From the cell containing the given text, extract its center point as [x, y] coordinate. 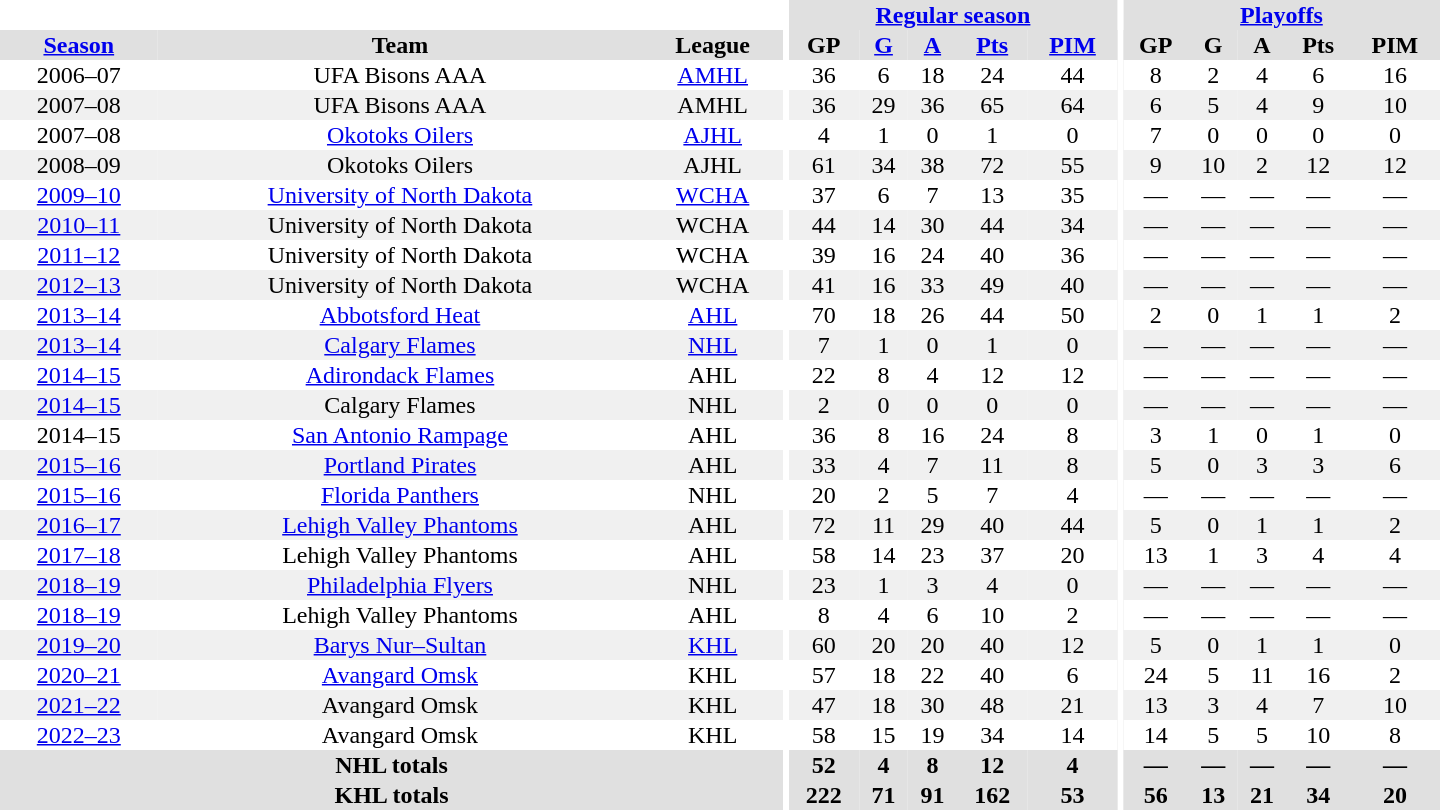
50 [1073, 315]
52 [824, 765]
Philadelphia Flyers [400, 585]
64 [1073, 105]
Season [79, 45]
55 [1073, 165]
38 [932, 165]
2016–17 [79, 525]
Playoffs [1282, 15]
Florida Panthers [400, 495]
Barys Nur–Sultan [400, 645]
NHL totals [392, 765]
61 [824, 165]
162 [992, 795]
71 [884, 795]
222 [824, 795]
70 [824, 315]
2011–12 [79, 255]
2009–10 [79, 195]
53 [1073, 795]
2017–18 [79, 555]
2020–21 [79, 675]
57 [824, 675]
35 [1073, 195]
League [712, 45]
56 [1156, 795]
15 [884, 735]
2008–09 [79, 165]
2012–13 [79, 285]
2021–22 [79, 705]
2022–23 [79, 735]
Adirondack Flames [400, 375]
2006–07 [79, 75]
San Antonio Rampage [400, 435]
26 [932, 315]
39 [824, 255]
41 [824, 285]
48 [992, 705]
KHL totals [392, 795]
49 [992, 285]
65 [992, 105]
47 [824, 705]
2010–11 [79, 225]
91 [932, 795]
60 [824, 645]
Regular season [952, 15]
Abbotsford Heat [400, 315]
Team [400, 45]
2019–20 [79, 645]
Portland Pirates [400, 465]
19 [932, 735]
